Extract the (X, Y) coordinate from the center of the cell holding the provided text.  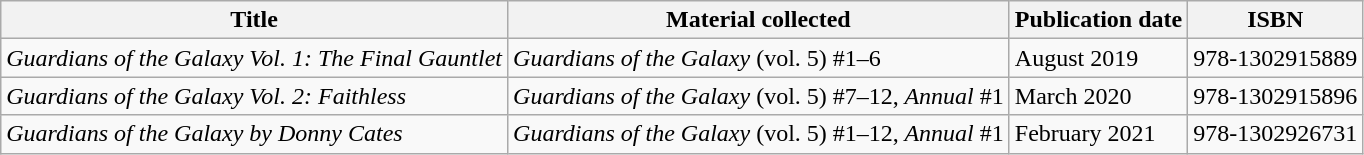
August 2019 (1098, 58)
978-1302926731 (1276, 134)
978-1302915896 (1276, 96)
Guardians of the Galaxy Vol. 1: The Final Gauntlet (254, 58)
Title (254, 20)
Guardians of the Galaxy (vol. 5) #1–6 (759, 58)
978-1302915889 (1276, 58)
Guardians of the Galaxy (vol. 5) #7–12, Annual #1 (759, 96)
Material collected (759, 20)
March 2020 (1098, 96)
Guardians of the Galaxy (vol. 5) #1–12, Annual #1 (759, 134)
Guardians of the Galaxy Vol. 2: Faithless (254, 96)
February 2021 (1098, 134)
ISBN (1276, 20)
Publication date (1098, 20)
Guardians of the Galaxy by Donny Cates (254, 134)
